Search for the cell housing the specified text and yield its (X, Y) center coordinate. 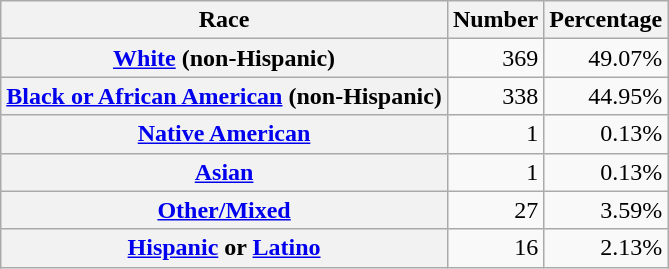
2.13% (606, 248)
369 (495, 58)
27 (495, 210)
Other/Mixed (224, 210)
Number (495, 20)
Percentage (606, 20)
Native American (224, 134)
White (non-Hispanic) (224, 58)
Race (224, 20)
Asian (224, 172)
Hispanic or Latino (224, 248)
Black or African American (non-Hispanic) (224, 96)
338 (495, 96)
49.07% (606, 58)
16 (495, 248)
3.59% (606, 210)
44.95% (606, 96)
